Provide the (X, Y) coordinate of the cell's center where the given text is located.  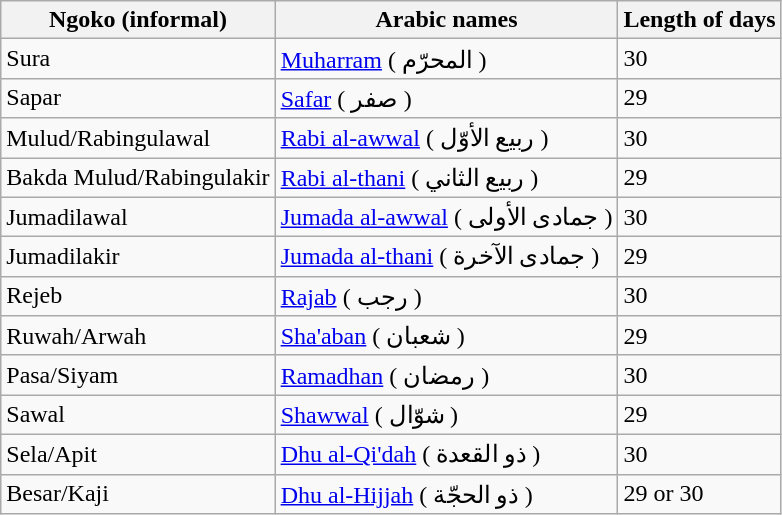
Rabi al-thani ( ربيع الثاني ) (446, 178)
Sha'aban ( شعبان ) (446, 336)
Sawal (138, 415)
29 or 30 (700, 494)
Rajab ( رجب ) (446, 296)
Rabi al-awwal ( ربيع الأوّل ) (446, 138)
Dhu al-Qi'dah ( ذو القعدة ) (446, 454)
Ngoko (informal) (138, 20)
Pasa/Siyam (138, 375)
Bakda Mulud/Rabingulakir (138, 178)
Muharram ( المحرّم ) (446, 59)
Jumadilakir (138, 257)
Sapar (138, 98)
Jumadilawal (138, 217)
Length of days (700, 20)
Ruwah/Arwah (138, 336)
Besar/Kaji (138, 494)
Mulud/Rabingulawal (138, 138)
Ramadhan ( رمضان ) (446, 375)
Sela/Apit (138, 454)
Jumada al-awwal ( جمادى الأولى ) (446, 217)
Safar ( صفر ) (446, 98)
Dhu al-Hijjah ( ذو الحجّة ) (446, 494)
Sura (138, 59)
Rejeb (138, 296)
Arabic names (446, 20)
Jumada al-thani ( جمادى الآخرة ) (446, 257)
Shawwal ( شوّال ) (446, 415)
